Pinpoint the cell where the given text exists, returning its [x, y] midpoint coordinate. 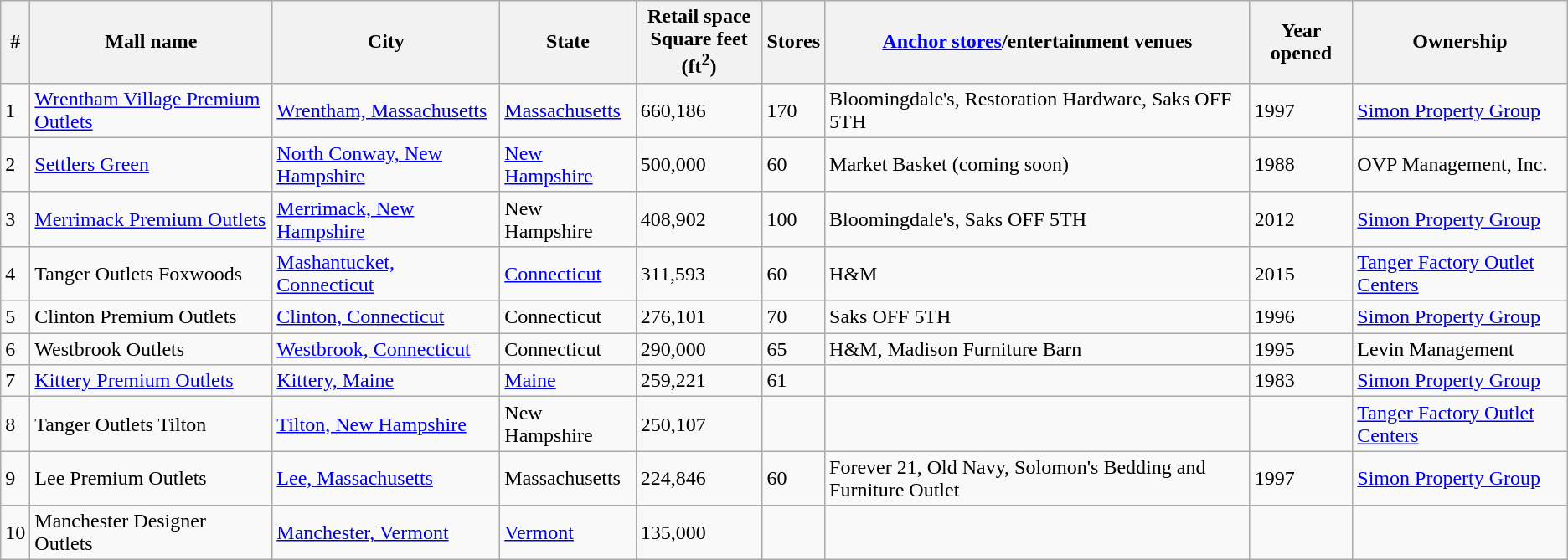
North Conway, New Hampshire [386, 164]
Retail spaceSquare feet (ft2) [699, 42]
7 [15, 381]
224,846 [699, 479]
H&M, Madison Furniture Barn [1038, 349]
Kittery Premium Outlets [151, 381]
Bloomingdale's, Saks OFF 5TH [1038, 219]
Wrentham, Massachusetts [386, 110]
Bloomingdale's, Restoration Hardware, Saks OFF 5TH [1038, 110]
H&M [1038, 273]
Year opened [1302, 42]
Vermont [568, 532]
Merrimack Premium Outlets [151, 219]
9 [15, 479]
Levin Management [1460, 349]
5 [15, 317]
Mashantucket, Connecticut [386, 273]
Westbrook, Connecticut [386, 349]
61 [794, 381]
3 [15, 219]
Clinton, Connecticut [386, 317]
65 [794, 349]
311,593 [699, 273]
Tilton, New Hampshire [386, 424]
2015 [1302, 273]
70 [794, 317]
290,000 [699, 349]
Westbrook Outlets [151, 349]
660,186 [699, 110]
Ownership [1460, 42]
Merrimack, New Hampshire [386, 219]
Forever 21, Old Navy, Solomon's Bedding and Furniture Outlet [1038, 479]
408,902 [699, 219]
259,221 [699, 381]
Settlers Green [151, 164]
100 [794, 219]
Saks OFF 5TH [1038, 317]
1995 [1302, 349]
500,000 [699, 164]
1983 [1302, 381]
1988 [1302, 164]
Tanger Outlets Foxwoods [151, 273]
City [386, 42]
170 [794, 110]
Mall name [151, 42]
4 [15, 273]
6 [15, 349]
Manchester, Vermont [386, 532]
250,107 [699, 424]
Market Basket (coming soon) [1038, 164]
Manchester Designer Outlets [151, 532]
1 [15, 110]
276,101 [699, 317]
Kittery, Maine [386, 381]
State [568, 42]
135,000 [699, 532]
OVP Management, Inc. [1460, 164]
Clinton Premium Outlets [151, 317]
2 [15, 164]
Maine [568, 381]
Lee Premium Outlets [151, 479]
# [15, 42]
8 [15, 424]
Stores [794, 42]
Anchor stores/entertainment venues [1038, 42]
Lee, Massachusetts [386, 479]
Tanger Outlets Tilton [151, 424]
2012 [1302, 219]
10 [15, 532]
Wrentham Village Premium Outlets [151, 110]
1996 [1302, 317]
